Find where the given text appears and provide that cell's center as [X, Y] coordinate. 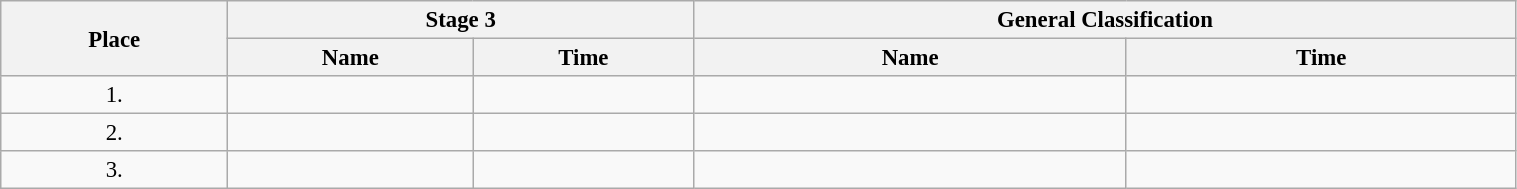
3. [114, 170]
Stage 3 [461, 20]
1. [114, 95]
General Classification [1105, 20]
Place [114, 38]
2. [114, 133]
